Pinpoint the cell where the given text exists, returning its (x, y) midpoint coordinate. 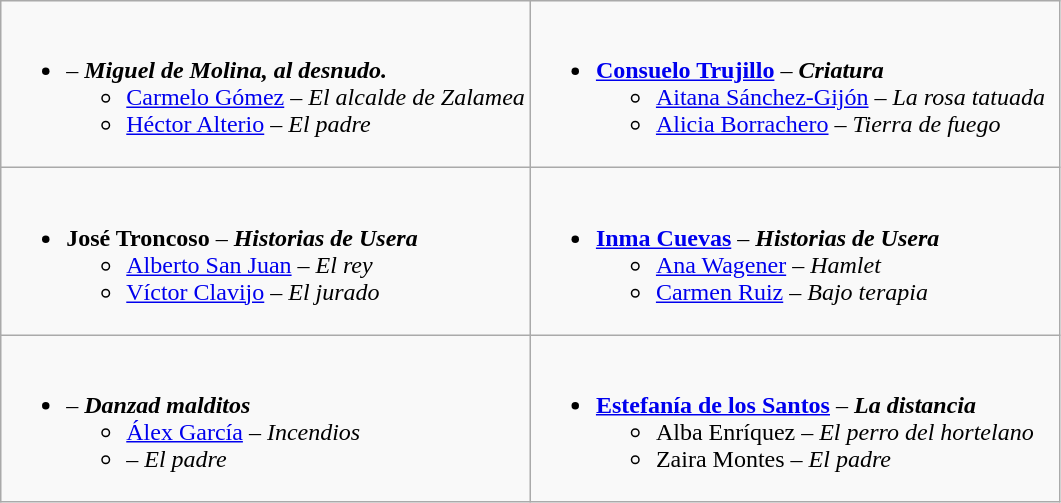
– Miguel de Molina, al desnudo.Carmelo Gómez – El alcalde de ZalameaHéctor Alterio – El padre (266, 84)
Inma Cuevas – Historias de UseraAna Wagener – HamletCarmen Ruiz – Bajo terapia (795, 252)
Consuelo Trujillo – CriaturaAitana Sánchez-Gijón – La rosa tatuadaAlicia Borrachero – Tierra de fuego (795, 84)
Estefanía de los Santos – La distanciaAlba Enríquez – El perro del hortelanoZaira Montes – El padre (795, 418)
– Danzad malditosÁlex García – Incendios – El padre (266, 418)
José Troncoso – Historias de UseraAlberto San Juan – El reyVíctor Clavijo – El jurado (266, 252)
